Detect which cell encompasses the target text, then output its [x, y] center coordinate. 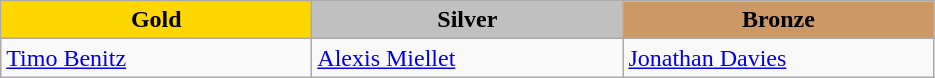
Timo Benitz [156, 58]
Gold [156, 20]
Silver [468, 20]
Alexis Miellet [468, 58]
Jonathan Davies [778, 58]
Bronze [778, 20]
